Capture the cell that displays the provided text and extract its (x, y) central coordinate. 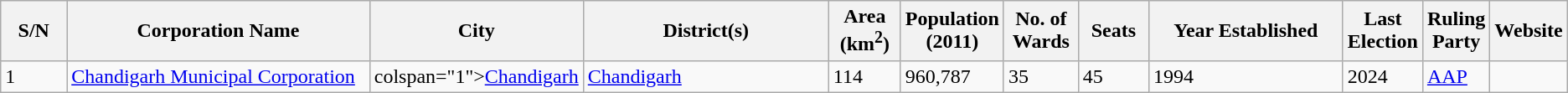
Year Established (1246, 31)
2024 (1382, 76)
Last Election (1382, 31)
1 (34, 76)
No. of Wards (1040, 31)
Ruling Party (1456, 31)
District(s) (705, 31)
Website (1529, 31)
City (476, 31)
35 (1040, 76)
Chandigarh (705, 76)
Chandigarh Municipal Corporation (219, 76)
Corporation Name (219, 31)
114 (864, 76)
960,787 (952, 76)
Seats (1113, 31)
1994 (1246, 76)
AAP (1456, 76)
S/N (34, 31)
colspan="1">Chandigarh (476, 76)
Area (km2) (864, 31)
45 (1113, 76)
Population (2011) (952, 31)
